Extract the (x, y) coordinate from the center of the cell holding the provided text.  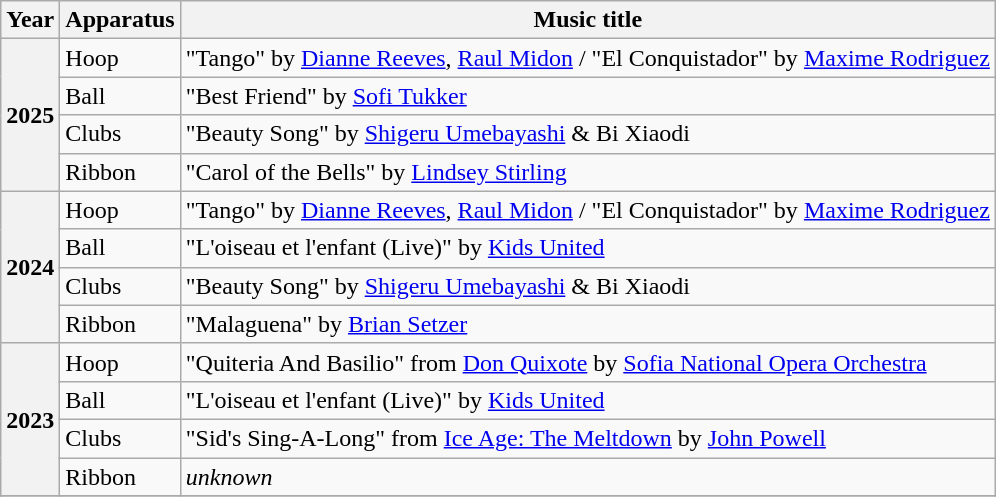
"Carol of the Bells" by Lindsey Stirling (588, 172)
"Malaguena" by Brian Setzer (588, 324)
"Best Friend" by Sofi Tukker (588, 96)
2024 (30, 267)
unknown (588, 477)
2023 (30, 419)
Year (30, 20)
Apparatus (120, 20)
2025 (30, 115)
"Quiteria And Basilio" from Don Quixote by Sofia National Opera Orchestra (588, 362)
Music title (588, 20)
"Sid's Sing-A-Long" from Ice Age: The Meltdown by John Powell (588, 438)
